Output the (X, Y) coordinate of the center of the cell containing the given text.  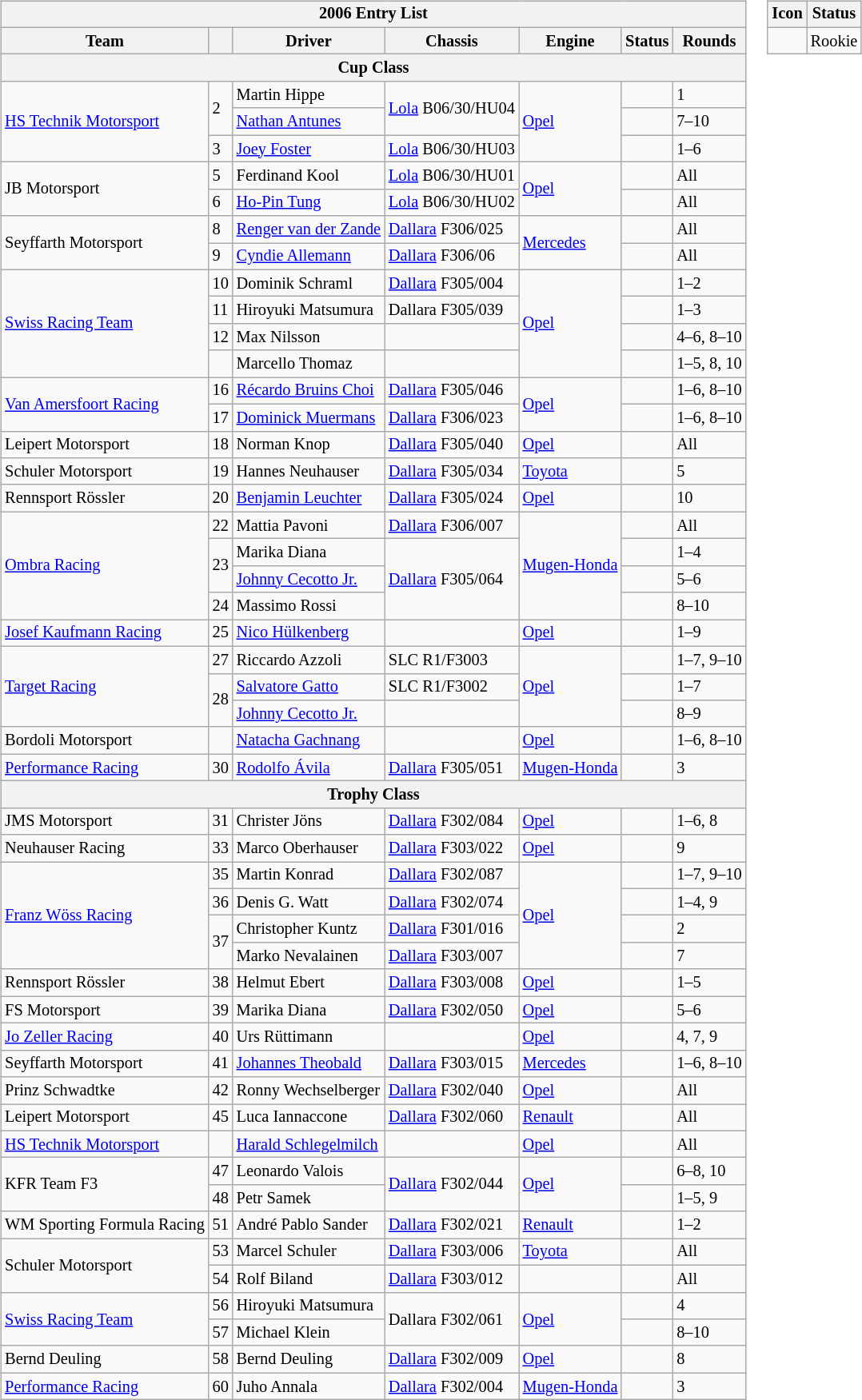
Benjamin Leuchter (309, 498)
Ferdinand Kool (309, 176)
Dominik Schraml (309, 283)
Dallara F305/034 (452, 472)
1–6 (708, 149)
Lola B06/30/HU04 (452, 109)
Lola B06/30/HU01 (452, 176)
Dallara F303/012 (452, 1278)
FS Motorsport (104, 1010)
Juho Annala (309, 1386)
Dallara F302/021 (452, 1225)
Dallara F305/040 (452, 445)
Christopher Kuntz (309, 929)
Dallara F305/046 (452, 391)
Dallara F302/060 (452, 1118)
Bordoli Motorsport (104, 740)
37 (221, 942)
KFR Team F3 (104, 1185)
Dallara F306/025 (452, 229)
12 (221, 337)
28 (221, 700)
Christer Jöns (309, 821)
Dallara F303/007 (452, 956)
4, 7, 9 (708, 1037)
47 (221, 1171)
Dallara F302/050 (452, 1010)
Riccardo Azzoli (309, 660)
8–9 (708, 714)
7–10 (708, 122)
1–7 (708, 687)
4 (708, 1306)
Franz Wöss Racing (104, 916)
Van Amersfoort Racing (104, 405)
JMS Motorsport (104, 821)
Josef Kaufmann Racing (104, 633)
60 (221, 1386)
Dallara F303/015 (452, 1063)
48 (221, 1199)
35 (221, 875)
André Pablo Sander (309, 1225)
19 (221, 472)
1–5, 8, 10 (708, 364)
Michael Klein (309, 1333)
Dallara F301/016 (452, 929)
58 (221, 1359)
Neuhauser Racing (104, 848)
16 (221, 391)
31 (221, 821)
Dallara F302/074 (452, 902)
Denis G. Watt (309, 902)
Helmut Ebert (309, 983)
Dominick Muermans (309, 417)
Cup Class (373, 68)
Team (104, 41)
1–4 (708, 552)
Dallara F302/040 (452, 1091)
Joey Foster (309, 149)
SLC R1/F3003 (452, 660)
Ho-Pin Tung (309, 202)
57 (221, 1333)
18 (221, 445)
Dallara F303/008 (452, 983)
Martin Konrad (309, 875)
Norman Knop (309, 445)
42 (221, 1091)
51 (221, 1225)
6 (221, 202)
1–6, 8 (708, 821)
Martin Hippe (309, 95)
Marcel Schuler (309, 1252)
1–4, 9 (708, 902)
Rookie (835, 41)
23 (221, 566)
Rodolfo Ávila (309, 768)
Cyndie Allemann (309, 257)
40 (221, 1037)
Dallara F303/022 (452, 848)
22 (221, 525)
Marco Oberhauser (309, 848)
1 (708, 95)
Mattia Pavoni (309, 525)
33 (221, 848)
Max Nilsson (309, 337)
27 (221, 660)
20 (221, 498)
Trophy Class (373, 795)
Johannes Theobald (309, 1063)
Nathan Antunes (309, 122)
Ombra Racing (104, 566)
Rounds (708, 41)
56 (221, 1306)
Dallara F306/023 (452, 417)
1–3 (708, 310)
Nico Hülkenberg (309, 633)
JB Motorsport (104, 189)
Marcello Thomaz (309, 364)
54 (221, 1278)
Dallara F305/004 (452, 283)
Prinz Schwadtke (104, 1091)
Récardo Bruins Choi (309, 391)
Dallara F302/084 (452, 821)
Harald Schlegelmilch (309, 1144)
Petr Samek (309, 1199)
Dallara F302/009 (452, 1359)
17 (221, 417)
Dallara F306/007 (452, 525)
Hannes Neuhauser (309, 472)
36 (221, 902)
Ronny Wechselberger (309, 1091)
7 (708, 956)
Dallara F305/051 (452, 768)
Leonardo Valois (309, 1171)
Marko Nevalainen (309, 956)
Target Racing (104, 686)
Icon (787, 14)
38 (221, 983)
30 (221, 768)
Dallara F302/004 (452, 1386)
1–5 (708, 983)
Chassis (452, 41)
Urs Rüttimann (309, 1037)
1–5, 9 (708, 1199)
Jo Zeller Racing (104, 1037)
SLC R1/F3002 (452, 687)
Dallara F302/044 (452, 1185)
53 (221, 1252)
4–6, 8–10 (708, 337)
Dallara F302/087 (452, 875)
Luca Iannaccone (309, 1118)
2006 Entry List (373, 14)
Lola B06/30/HU02 (452, 202)
Dallara F302/061 (452, 1319)
1–9 (708, 633)
WM Sporting Formula Racing (104, 1225)
39 (221, 1010)
Natacha Gachnang (309, 740)
6–8, 10 (708, 1171)
41 (221, 1063)
Lola B06/30/HU03 (452, 149)
45 (221, 1118)
Dallara F305/024 (452, 498)
Dallara F305/064 (452, 579)
Massimo Rossi (309, 606)
Dallara F303/006 (452, 1252)
Rolf Biland (309, 1278)
Dallara F306/06 (452, 257)
11 (221, 310)
Dallara F305/039 (452, 310)
Engine (571, 41)
Renger van der Zande (309, 229)
25 (221, 633)
24 (221, 606)
Driver (309, 41)
Salvatore Gatto (309, 687)
